Identify which cell holds the provided text, then report its [X, Y] central coordinate. 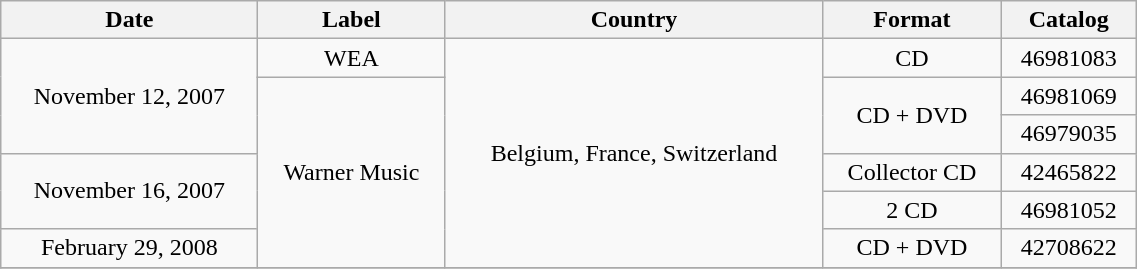
WEA [352, 58]
February 29, 2008 [130, 248]
2 CD [912, 210]
Date [130, 20]
Collector CD [912, 172]
46981083 [1069, 58]
November 12, 2007 [130, 96]
Format [912, 20]
Label [352, 20]
Catalog [1069, 20]
Country [634, 20]
Belgium, France, Switzerland [634, 153]
42708622 [1069, 248]
CD [912, 58]
42465822 [1069, 172]
November 16, 2007 [130, 191]
46979035 [1069, 134]
46981069 [1069, 96]
Warner Music [352, 172]
46981052 [1069, 210]
